Output the [X, Y] coordinate of the center of the cell containing the given text.  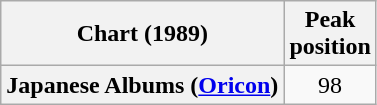
Peakposition [330, 34]
98 [330, 85]
Chart (1989) [142, 34]
Japanese Albums (Oricon) [142, 85]
